Return the (X, Y) coordinate for the center point of the cell that contains the specified text.  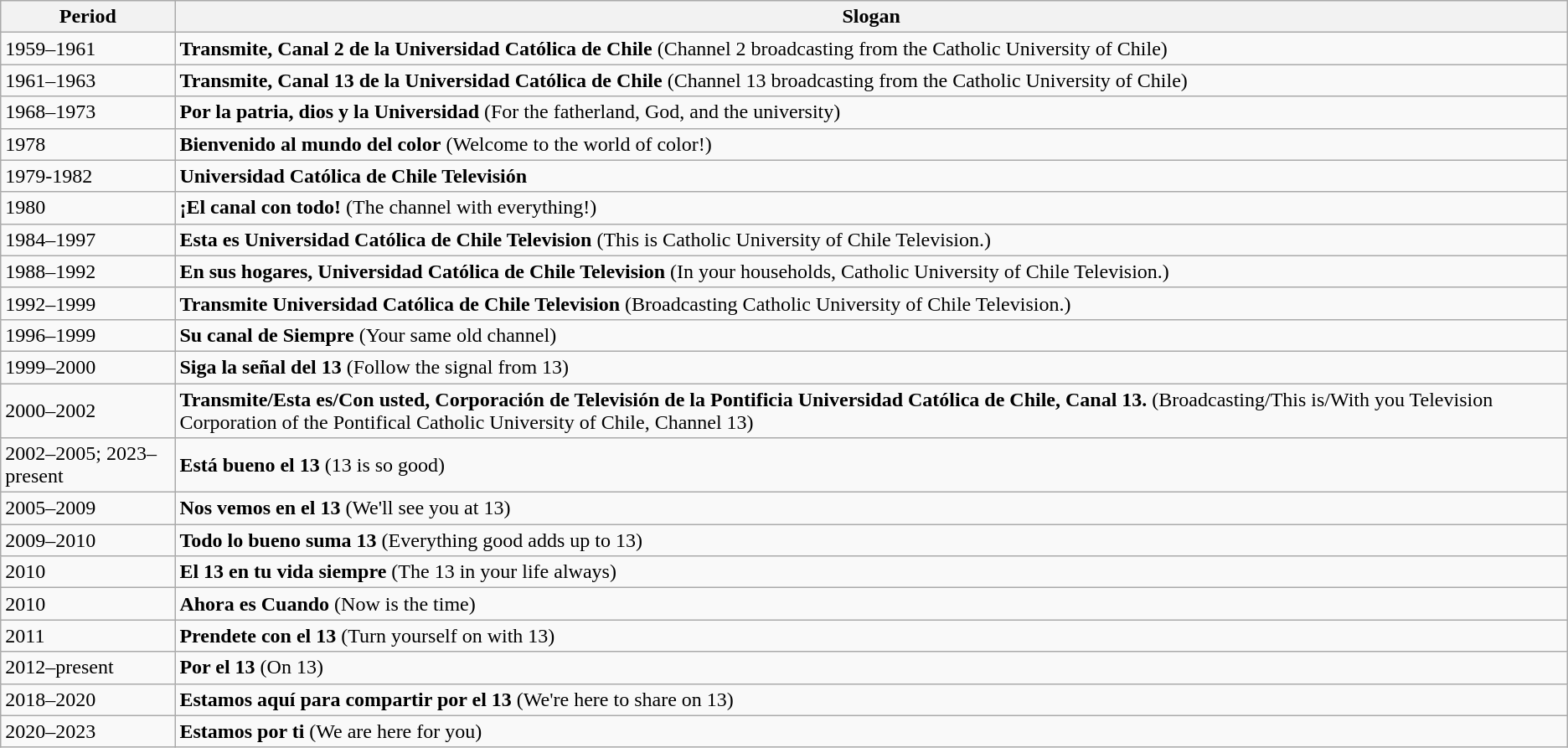
Por la patria, dios y la Universidad (For the fatherland, God, and the university) (871, 112)
Transmite, Canal 2 de la Universidad Católica de Chile (Channel 2 broadcasting from the Catholic University of Chile) (871, 49)
Todo lo bueno suma 13 (Everything good adds up to 13) (871, 540)
1959–1961 (88, 49)
1984–1997 (88, 240)
2005–2009 (88, 508)
2012–present (88, 668)
1992–1999 (88, 303)
Estamos por ti (We are here for you) (871, 731)
Bienvenido al mundo del color (Welcome to the world of color!) (871, 144)
2009–2010 (88, 540)
Slogan (871, 17)
Ahora es Cuando (Now is the time) (871, 604)
Nos vemos en el 13 (We'll see you at 13) (871, 508)
1968–1973 (88, 112)
Prendete con el 13 (Turn yourself on with 13) (871, 636)
Esta es Universidad Católica de Chile Television (This is Catholic University of Chile Television.) (871, 240)
Por el 13 (On 13) (871, 668)
2011 (88, 636)
2020–2023 (88, 731)
El 13 en tu vida siempre (The 13 in your life always) (871, 572)
Universidad Católica de Chile Televisión (871, 176)
1996–1999 (88, 335)
Transmite, Canal 13 de la Universidad Católica de Chile (Channel 13 broadcasting from the Catholic University of Chile) (871, 80)
En sus hogares, Universidad Católica de Chile Television (In your households, Catholic University of Chile Television.) (871, 271)
1979-1982 (88, 176)
1980 (88, 208)
2002–2005; 2023–present (88, 466)
¡El canal con todo! (The channel with everything!) (871, 208)
Transmite Universidad Católica de Chile Television (Broadcasting Catholic University of Chile Television.) (871, 303)
1978 (88, 144)
1988–1992 (88, 271)
Su canal de Siempre (Your same old channel) (871, 335)
Period (88, 17)
1999–2000 (88, 367)
2000–2002 (88, 410)
Está bueno el 13 (13 is so good) (871, 466)
2018–2020 (88, 699)
Siga la señal del 13 (Follow the signal from 13) (871, 367)
Estamos aquí para compartir por el 13 (We're here to share on 13) (871, 699)
1961–1963 (88, 80)
